Scan for the cell matching the given text and deliver its (X, Y) coordinate at center. 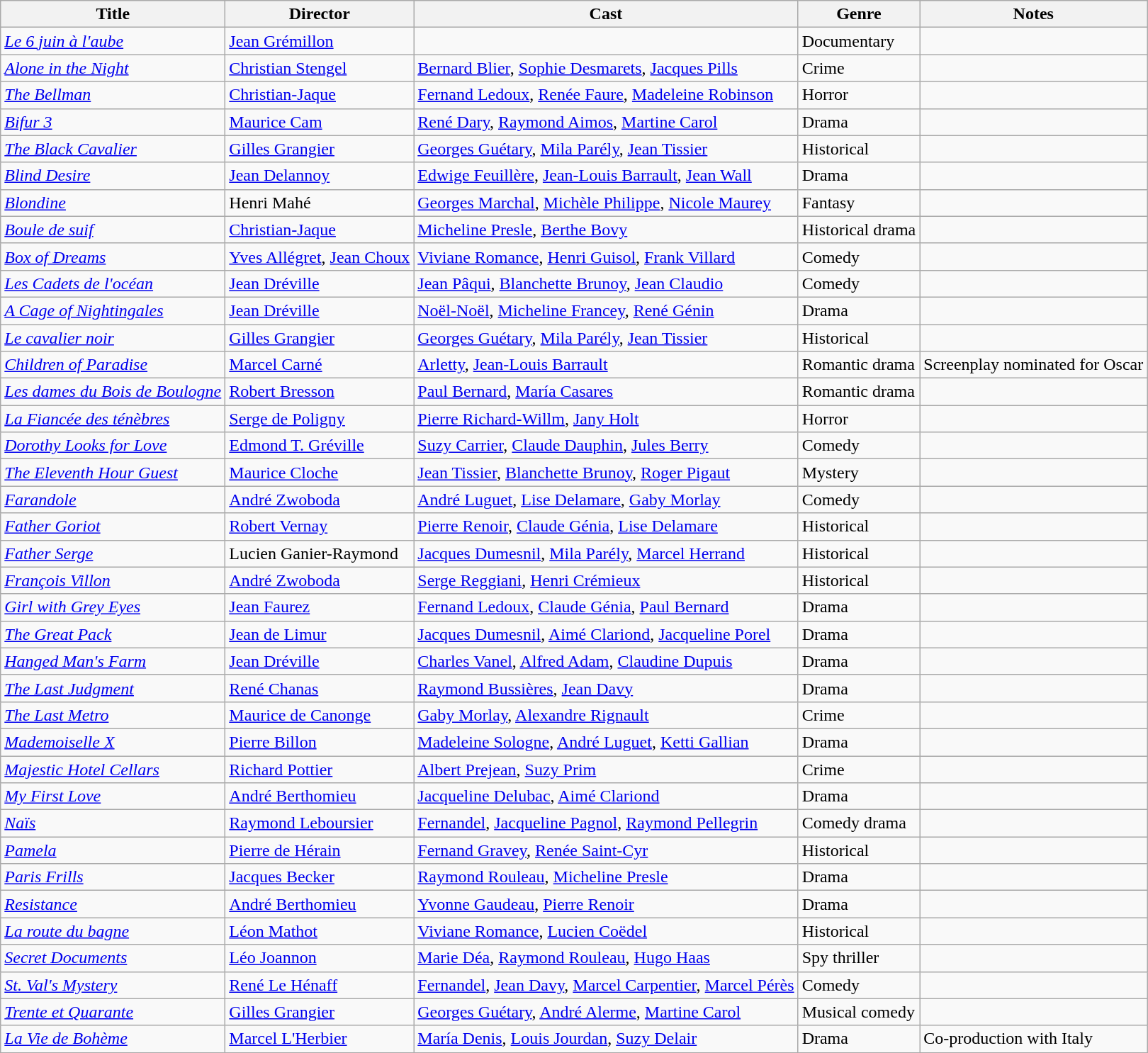
Paul Bernard, María Casares (606, 392)
Suzy Carrier, Claude Dauphin, Jules Berry (606, 446)
Majestic Hotel Cellars (113, 769)
Christian Stengel (320, 68)
Boule de suif (113, 230)
Raymond Rouleau, Micheline Presle (606, 877)
Yvonne Gaudeau, Pierre Renoir (606, 904)
The Last Judgment (113, 688)
Fernand Ledoux, Claude Génia, Paul Bernard (606, 607)
Comedy drama (859, 823)
Marie Déa, Raymond Rouleau, Hugo Haas (606, 958)
Naïs (113, 823)
Fernandel, Jacqueline Pagnol, Raymond Pellegrin (606, 823)
The Black Cavalier (113, 149)
Georges Guétary, André Alerme, Martine Carol (606, 1012)
Secret Documents (113, 958)
Bifur 3 (113, 122)
Pierre de Hérain (320, 850)
Spy thriller (859, 958)
Serge de Poligny (320, 419)
Robert Bresson (320, 392)
Dorothy Looks for Love (113, 446)
François Villon (113, 580)
Le cavalier noir (113, 338)
Father Goriot (113, 526)
Jean de Limur (320, 634)
Screenplay nominated for Oscar (1033, 365)
Fernand Ledoux, Renée Faure, Madeleine Robinson (606, 95)
Jacques Dumesnil, Mila Parély, Marcel Herrand (606, 553)
Paris Frills (113, 877)
Le 6 juin à l'aube (113, 41)
Edwige Feuillère, Jean-Louis Barrault, Jean Wall (606, 176)
The Bellman (113, 95)
Father Serge (113, 553)
Jacqueline Delubac, Aimé Clariond (606, 796)
Historical drama (859, 230)
Blondine (113, 203)
The Great Pack (113, 634)
Léon Mathot (320, 931)
La Vie de Bohème (113, 1039)
Notes (1033, 14)
Musical comedy (859, 1012)
Hanged Man's Farm (113, 661)
Jean Tissier, Blanchette Brunoy, Roger Pigaut (606, 473)
Farandole (113, 500)
Fantasy (859, 203)
René Le Hénaff (320, 985)
Yves Allégret, Jean Choux (320, 257)
Arletty, Jean-Louis Barrault (606, 365)
Box of Dreams (113, 257)
Fernand Gravey, Renée Saint-Cyr (606, 850)
Bernard Blier, Sophie Desmarets, Jacques Pills (606, 68)
Pierre Richard-Willm, Jany Holt (606, 419)
My First Love (113, 796)
Les Cadets de l'océan (113, 283)
René Chanas (320, 688)
A Cage of Nightingales (113, 310)
Micheline Presle, Berthe Bovy (606, 230)
Raymond Leboursier (320, 823)
Pamela (113, 850)
Viviane Romance, Lucien Coëdel (606, 931)
Girl with Grey Eyes (113, 607)
Serge Reggiani, Henri Crémieux (606, 580)
Genre (859, 14)
Marcel L'Herbier (320, 1039)
La Fiancée des ténèbres (113, 419)
Pierre Billon (320, 742)
Raymond Bussières, Jean Davy (606, 688)
René Dary, Raymond Aimos, Martine Carol (606, 122)
Maurice Cam (320, 122)
The Last Metro (113, 715)
Edmond T. Gréville (320, 446)
Blind Desire (113, 176)
Director (320, 14)
Maurice Cloche (320, 473)
Lucien Ganier-Raymond (320, 553)
Georges Marchal, Michèle Philippe, Nicole Maurey (606, 203)
Fernandel, Jean Davy, Marcel Carpentier, Marcel Pérès (606, 985)
Cast (606, 14)
Resistance (113, 904)
André Luguet, Lise Delamare, Gaby Morlay (606, 500)
Documentary (859, 41)
Jean Delannoy (320, 176)
Marcel Carné (320, 365)
Jacques Dumesnil, Aimé Clariond, Jacqueline Porel (606, 634)
Jacques Becker (320, 877)
Mademoiselle X (113, 742)
Trente et Quarante (113, 1012)
Charles Vanel, Alfred Adam, Claudine Dupuis (606, 661)
Children of Paradise (113, 365)
Henri Mahé (320, 203)
Madeleine Sologne, André Luguet, Ketti Gallian (606, 742)
Maurice de Canonge (320, 715)
Title (113, 14)
Mystery (859, 473)
Richard Pottier (320, 769)
Albert Prejean, Suzy Prim (606, 769)
Co-production with Italy (1033, 1039)
La route du bagne (113, 931)
Jean Faurez (320, 607)
Gaby Morlay, Alexandre Rignault (606, 715)
Robert Vernay (320, 526)
Jean Pâqui, Blanchette Brunoy, Jean Claudio (606, 283)
Alone in the Night (113, 68)
Noël-Noël, Micheline Francey, René Génin (606, 310)
María Denis, Louis Jourdan, Suzy Delair (606, 1039)
Viviane Romance, Henri Guisol, Frank Villard (606, 257)
Jean Grémillon (320, 41)
The Eleventh Hour Guest (113, 473)
Les dames du Bois de Boulogne (113, 392)
Pierre Renoir, Claude Génia, Lise Delamare (606, 526)
St. Val's Mystery (113, 985)
Léo Joannon (320, 958)
